Identify which cell holds the provided text, then report its [x, y] central coordinate. 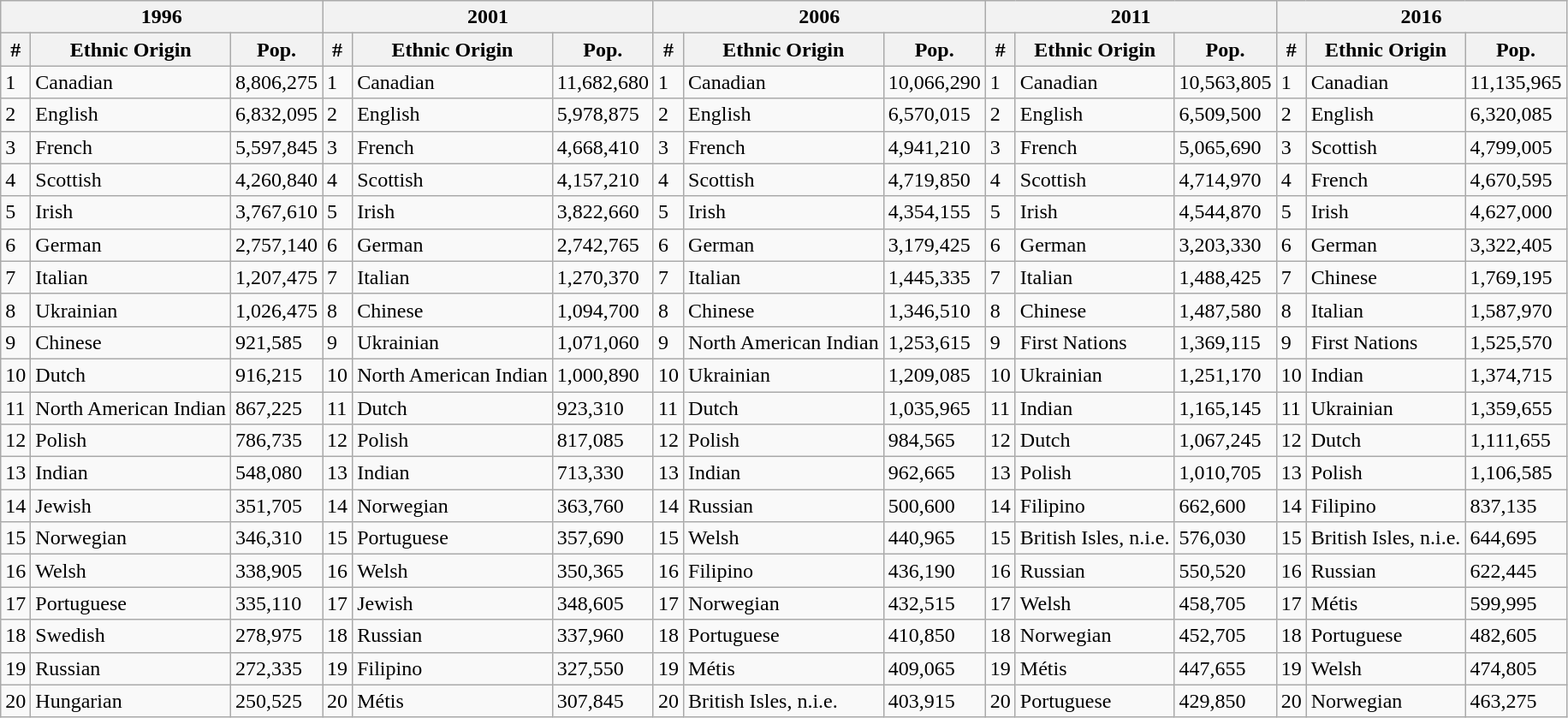
335,110 [276, 603]
576,030 [1226, 538]
348,605 [603, 603]
1,488,425 [1226, 277]
1,525,570 [1516, 342]
346,310 [276, 538]
403,915 [935, 701]
452,705 [1226, 636]
1,026,475 [276, 310]
6,509,500 [1226, 115]
11,682,680 [603, 82]
2011 [1131, 17]
2,757,140 [276, 245]
409,065 [935, 668]
644,695 [1516, 538]
Hungarian [131, 701]
817,085 [603, 441]
474,805 [1516, 668]
1,165,145 [1226, 408]
4,941,210 [935, 147]
1,270,370 [603, 277]
837,135 [1516, 506]
923,310 [603, 408]
962,665 [935, 473]
6,320,085 [1516, 115]
867,225 [276, 408]
500,600 [935, 506]
1,374,715 [1516, 375]
1,253,615 [935, 342]
5,597,845 [276, 147]
5,065,690 [1226, 147]
2001 [488, 17]
1,106,585 [1516, 473]
2006 [819, 17]
1,587,970 [1516, 310]
599,995 [1516, 603]
350,365 [603, 571]
463,275 [1516, 701]
4,544,870 [1226, 212]
1,207,475 [276, 277]
5,978,875 [603, 115]
622,445 [1516, 571]
458,705 [1226, 603]
Swedish [131, 636]
307,845 [603, 701]
786,735 [276, 441]
278,975 [276, 636]
1,769,195 [1516, 277]
11,135,965 [1516, 82]
351,705 [276, 506]
4,668,410 [603, 147]
10,563,805 [1226, 82]
338,905 [276, 571]
440,965 [935, 538]
337,960 [603, 636]
436,190 [935, 571]
2016 [1421, 17]
4,260,840 [276, 180]
1,209,085 [935, 375]
8,806,275 [276, 82]
916,215 [276, 375]
6,570,015 [935, 115]
662,600 [1226, 506]
1,251,170 [1226, 375]
3,179,425 [935, 245]
482,605 [1516, 636]
1,067,245 [1226, 441]
4,627,000 [1516, 212]
357,690 [603, 538]
432,515 [935, 603]
1,000,890 [603, 375]
1,359,655 [1516, 408]
3,322,405 [1516, 245]
4,157,210 [603, 180]
1,369,115 [1226, 342]
1,487,580 [1226, 310]
550,520 [1226, 571]
272,335 [276, 668]
1,094,700 [603, 310]
4,714,970 [1226, 180]
1,111,655 [1516, 441]
429,850 [1226, 701]
713,330 [603, 473]
984,565 [935, 441]
250,525 [276, 701]
363,760 [603, 506]
3,767,610 [276, 212]
1,010,705 [1226, 473]
3,822,660 [603, 212]
410,850 [935, 636]
327,550 [603, 668]
1,445,335 [935, 277]
4,354,155 [935, 212]
4,719,850 [935, 180]
1,035,965 [935, 408]
4,670,595 [1516, 180]
447,655 [1226, 668]
4,799,005 [1516, 147]
10,066,290 [935, 82]
1996 [162, 17]
2,742,765 [603, 245]
921,585 [276, 342]
3,203,330 [1226, 245]
6,832,095 [276, 115]
1,346,510 [935, 310]
1,071,060 [603, 342]
548,080 [276, 473]
